Return the [x, y] coordinate for the center point of the cell that contains the specified text.  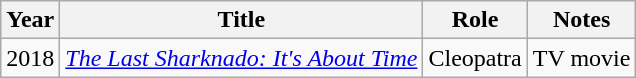
TV movie [582, 58]
The Last Sharknado: It's About Time [242, 58]
Year [30, 20]
Role [475, 20]
2018 [30, 58]
Title [242, 20]
Cleopatra [475, 58]
Notes [582, 20]
